Locate the cell with the specified text and output its (x, y) center coordinate. 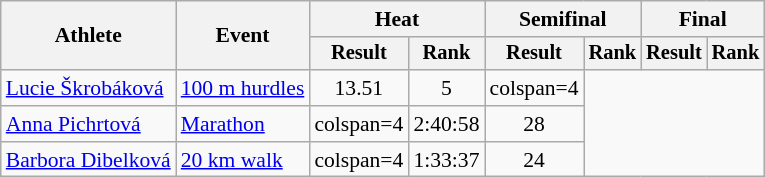
28 (534, 124)
13.51 (358, 88)
100 m hurdles (243, 88)
Heat (396, 19)
Event (243, 36)
5 (446, 88)
Athlete (88, 36)
Final (702, 19)
Marathon (243, 124)
Semifinal (562, 19)
Anna Pichrtová (88, 124)
Lucie Škrobáková (88, 88)
2:40:58 (446, 124)
